Identify which cell holds the provided text, then report its [X, Y] central coordinate. 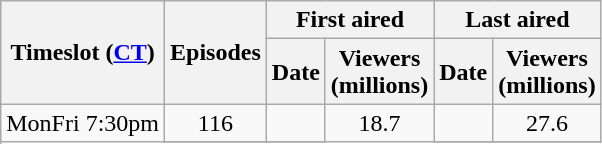
18.7 [379, 123]
Timeslot (CT) [83, 52]
27.6 [547, 123]
Last aired [518, 20]
MonFri 7:30pm [83, 123]
First aired [350, 20]
Episodes [216, 52]
116 [216, 123]
